Output the (x, y) coordinate of the center of the cell containing the given text.  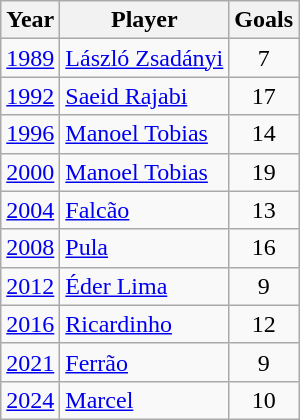
2000 (30, 172)
2012 (30, 286)
17 (264, 96)
19 (264, 172)
16 (264, 248)
1992 (30, 96)
2021 (30, 362)
13 (264, 210)
1996 (30, 134)
14 (264, 134)
1989 (30, 58)
Player (144, 20)
2004 (30, 210)
Pula (144, 248)
2016 (30, 324)
Falcão (144, 210)
10 (264, 400)
Marcel (144, 400)
László Zsadányi (144, 58)
Ricardinho (144, 324)
2008 (30, 248)
Goals (264, 20)
12 (264, 324)
2024 (30, 400)
7 (264, 58)
Saeid Rajabi (144, 96)
Year (30, 20)
Ferrão (144, 362)
Éder Lima (144, 286)
